Scan for the cell matching the given text and deliver its (x, y) coordinate at center. 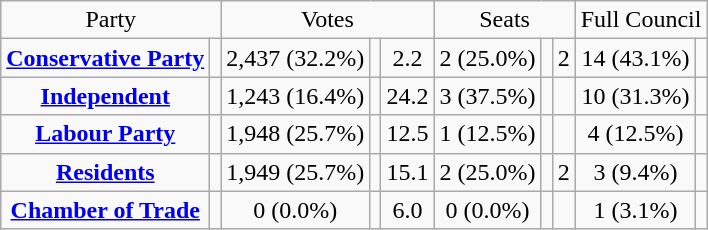
Party (111, 20)
4 (12.5%) (636, 134)
1 (12.5%) (488, 134)
6.0 (408, 210)
24.2 (408, 96)
1 (3.1%) (636, 210)
15.1 (408, 172)
10 (31.3%) (636, 96)
3 (9.4%) (636, 172)
Votes (328, 20)
1,243 (16.4%) (296, 96)
2,437 (32.2%) (296, 58)
12.5 (408, 134)
Seats (504, 20)
Conservative Party (106, 58)
1,949 (25.7%) (296, 172)
Chamber of Trade (106, 210)
Independent (106, 96)
1,948 (25.7%) (296, 134)
2.2 (408, 58)
3 (37.5%) (488, 96)
Labour Party (106, 134)
Full Council (641, 20)
Residents (106, 172)
14 (43.1%) (636, 58)
